From the cell containing the given text, extract its center point as [X, Y] coordinate. 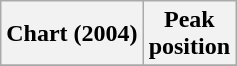
Peakposition [189, 34]
Chart (2004) [72, 34]
